Locate the cell with the specified text and output its [X, Y] center coordinate. 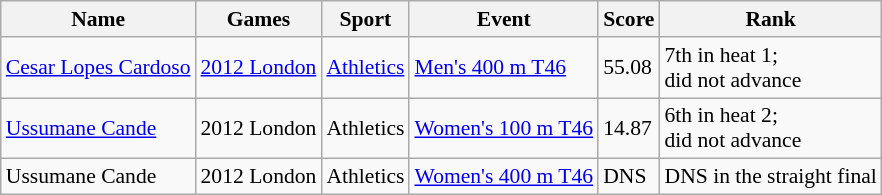
Sport [365, 19]
Name [98, 19]
Cesar Lopes Cardoso [98, 68]
DNS in the straight final [771, 177]
Games [259, 19]
Rank [771, 19]
Women's 400 m T46 [504, 177]
Women's 100 m T46 [504, 128]
Men's 400 m T46 [504, 68]
Score [628, 19]
14.87 [628, 128]
55.08 [628, 68]
Event [504, 19]
7th in heat 1; did not advance [771, 68]
DNS [628, 177]
6th in heat 2; did not advance [771, 128]
